From the cell containing the given text, extract its center point as (x, y) coordinate. 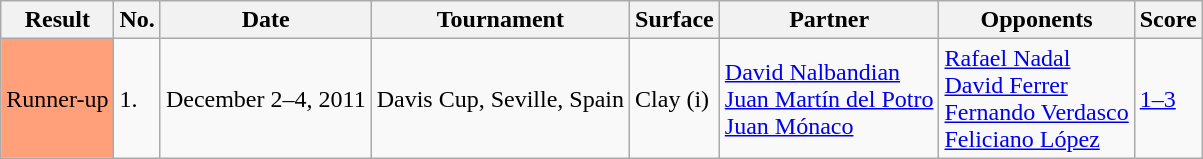
Opponents (1036, 20)
Score (1168, 20)
Runner-up (58, 98)
Clay (i) (675, 98)
December 2–4, 2011 (266, 98)
Tournament (500, 20)
No. (137, 20)
Davis Cup, Seville, Spain (500, 98)
1. (137, 98)
Result (58, 20)
Surface (675, 20)
1–3 (1168, 98)
David Nalbandian Juan Martín del Potro Juan Mónaco (829, 98)
Rafael Nadal David Ferrer Fernando Verdasco Feliciano López (1036, 98)
Date (266, 20)
Partner (829, 20)
